Extract the (X, Y) coordinate from the center of the cell holding the provided text.  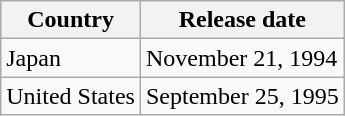
November 21, 1994 (242, 58)
Japan (71, 58)
September 25, 1995 (242, 96)
Country (71, 20)
United States (71, 96)
Release date (242, 20)
